Scan for the cell matching the given text and deliver its [x, y] coordinate at center. 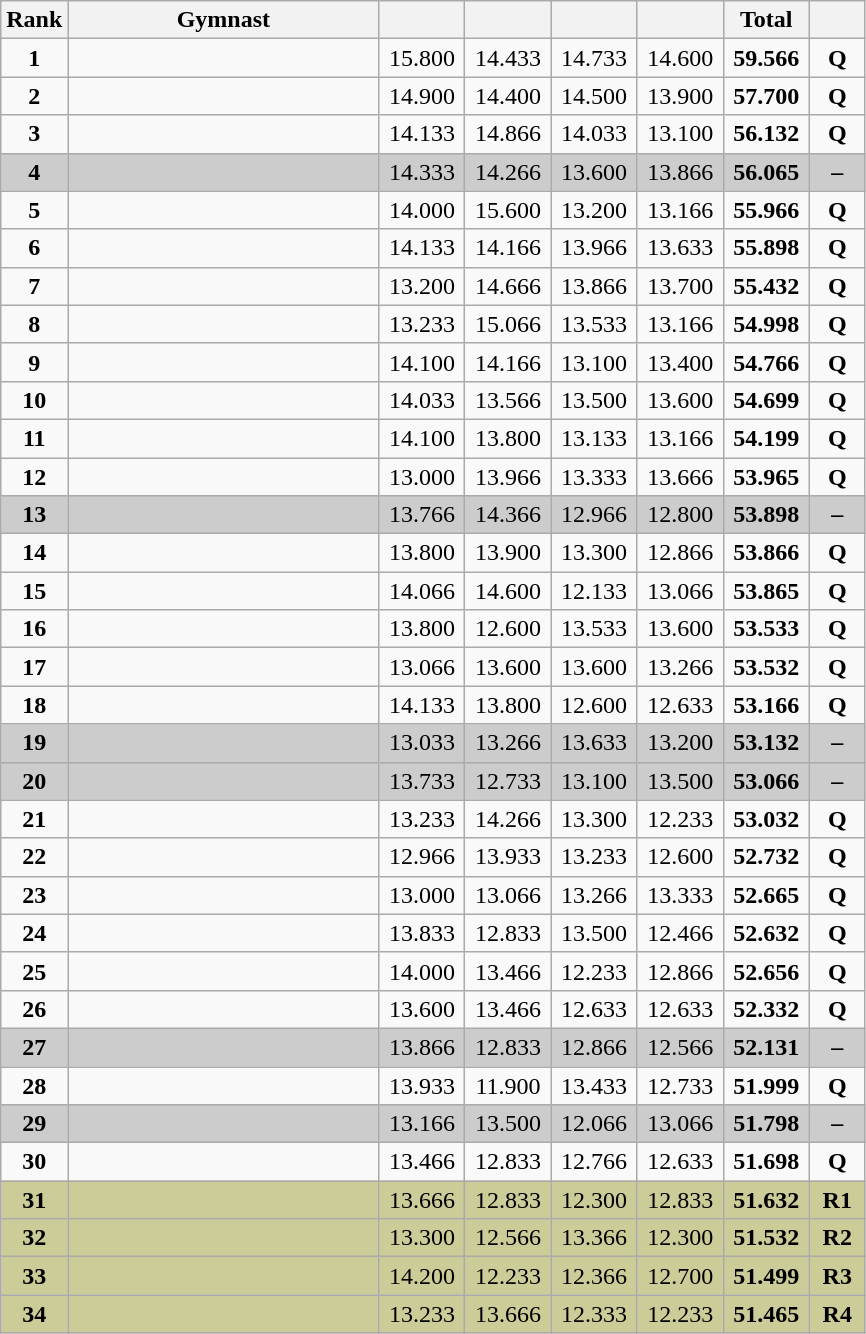
19 [34, 743]
14.666 [508, 286]
13.566 [508, 400]
32 [34, 1238]
11.900 [508, 1085]
13.700 [680, 286]
15.600 [508, 210]
14.900 [422, 96]
12.333 [594, 1314]
14.200 [422, 1276]
51.465 [766, 1314]
55.898 [766, 248]
14.433 [508, 58]
54.699 [766, 400]
53.865 [766, 591]
29 [34, 1124]
14.500 [594, 96]
30 [34, 1162]
R2 [837, 1238]
12.766 [594, 1162]
13 [34, 515]
Rank [34, 20]
R4 [837, 1314]
13.433 [594, 1085]
10 [34, 400]
11 [34, 438]
12.466 [680, 933]
6 [34, 248]
52.632 [766, 933]
17 [34, 667]
59.566 [766, 58]
53.532 [766, 667]
56.065 [766, 172]
53.032 [766, 819]
28 [34, 1085]
18 [34, 705]
24 [34, 933]
51.698 [766, 1162]
14 [34, 553]
52.732 [766, 857]
1 [34, 58]
13.833 [422, 933]
52.131 [766, 1047]
9 [34, 362]
21 [34, 819]
4 [34, 172]
33 [34, 1276]
12.700 [680, 1276]
16 [34, 629]
53.533 [766, 629]
14.333 [422, 172]
14.066 [422, 591]
2 [34, 96]
R3 [837, 1276]
34 [34, 1314]
51.532 [766, 1238]
Gymnast [224, 20]
53.965 [766, 477]
5 [34, 210]
7 [34, 286]
13.033 [422, 743]
15.066 [508, 324]
54.766 [766, 362]
53.132 [766, 743]
12.133 [594, 591]
51.999 [766, 1085]
R1 [837, 1200]
3 [34, 134]
53.066 [766, 781]
25 [34, 971]
52.332 [766, 1009]
26 [34, 1009]
22 [34, 857]
54.199 [766, 438]
51.798 [766, 1124]
56.132 [766, 134]
20 [34, 781]
12.066 [594, 1124]
14.400 [508, 96]
12.800 [680, 515]
53.866 [766, 553]
13.400 [680, 362]
27 [34, 1047]
14.366 [508, 515]
31 [34, 1200]
52.665 [766, 895]
12.366 [594, 1276]
15.800 [422, 58]
Total [766, 20]
53.166 [766, 705]
13.766 [422, 515]
55.432 [766, 286]
51.632 [766, 1200]
14.866 [508, 134]
15 [34, 591]
13.733 [422, 781]
23 [34, 895]
57.700 [766, 96]
54.998 [766, 324]
12 [34, 477]
14.733 [594, 58]
55.966 [766, 210]
53.898 [766, 515]
13.366 [594, 1238]
51.499 [766, 1276]
52.656 [766, 971]
8 [34, 324]
13.133 [594, 438]
